From the cell containing the given text, extract its center point as [X, Y] coordinate. 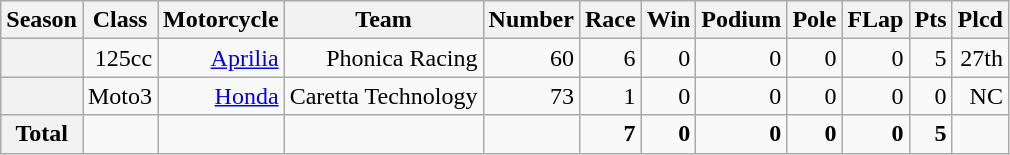
Moto3 [120, 96]
Motorcycle [222, 20]
Class [120, 20]
1 [610, 96]
Plcd [980, 20]
125cc [120, 58]
Aprilia [222, 58]
Podium [742, 20]
60 [531, 58]
Season [42, 20]
Honda [222, 96]
Pole [814, 20]
FLap [876, 20]
Number [531, 20]
Pts [930, 20]
Win [668, 20]
Phonica Racing [384, 58]
73 [531, 96]
7 [610, 134]
Total [42, 134]
Team [384, 20]
6 [610, 58]
NC [980, 96]
Race [610, 20]
27th [980, 58]
Caretta Technology [384, 96]
